Return [X, Y] of the center of cell containing provided text 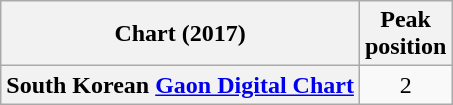
Chart (2017) [180, 34]
South Korean Gaon Digital Chart [180, 85]
2 [405, 85]
Peakposition [405, 34]
